From the cell containing the given text, extract its center point as [X, Y] coordinate. 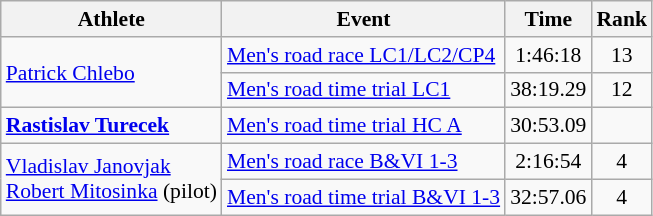
Event [364, 19]
Patrick Chlebo [112, 72]
30:53.09 [548, 126]
Vladislav Janovjak Robert Mitosinka (pilot) [112, 180]
Men's road race B&VI 1-3 [364, 162]
12 [622, 90]
32:57.06 [548, 197]
Rastislav Turecek [112, 126]
1:46:18 [548, 55]
Time [548, 19]
Men's road race LC1/LC2/CP4 [364, 55]
38:19.29 [548, 90]
13 [622, 55]
Men's road time trial LC1 [364, 90]
Men's road time trial B&VI 1-3 [364, 197]
Athlete [112, 19]
2:16:54 [548, 162]
Men's road time trial HC A [364, 126]
Rank [622, 19]
